Pinpoint the cell where the given text exists, returning its [X, Y] midpoint coordinate. 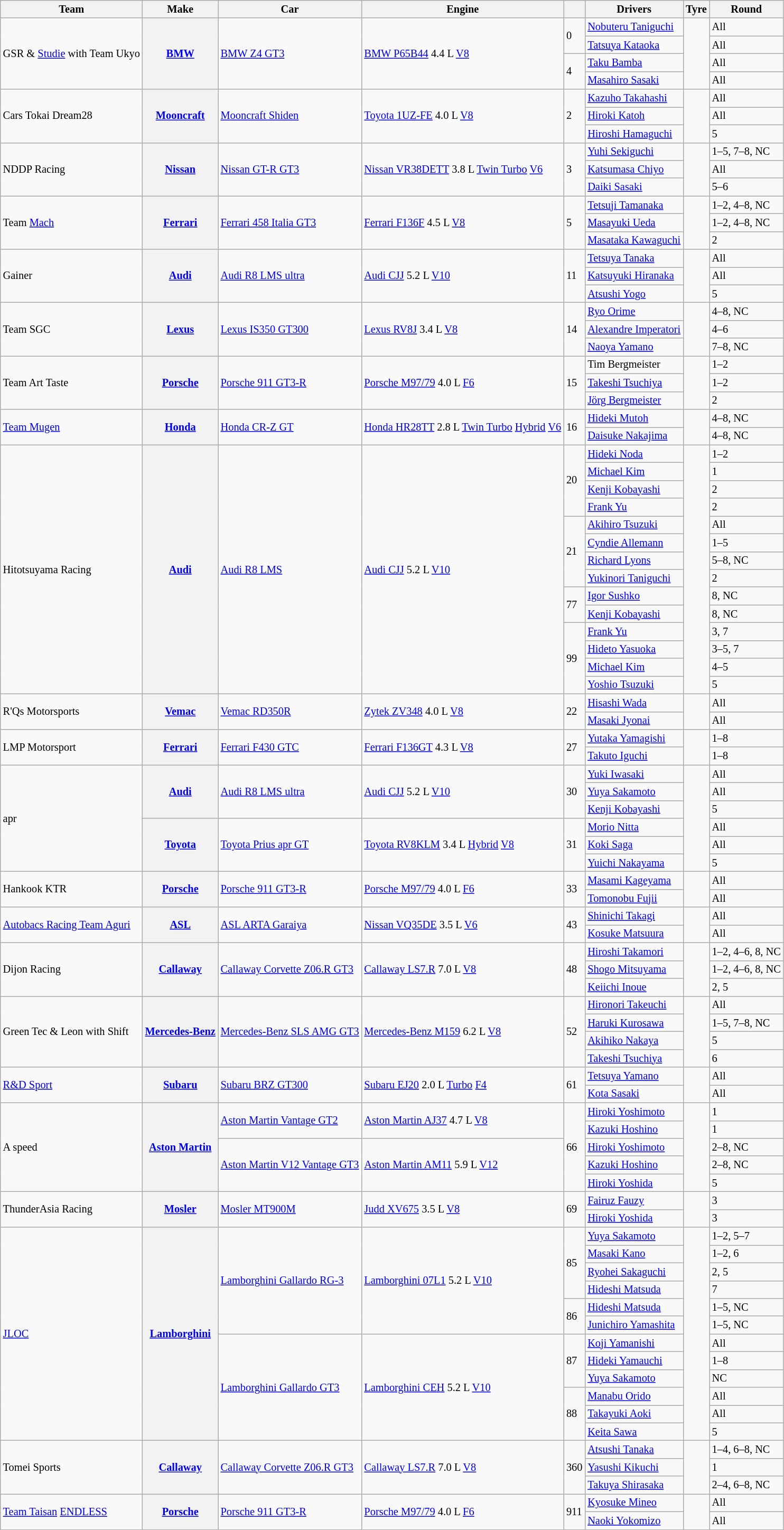
Vemac [181, 711]
Yasushi Kikuchi [634, 1467]
Katsuyuki Hiranaka [634, 276]
43 [574, 925]
Toyota [181, 845]
4–6 [746, 329]
Aston Martin AM11 5.9 L V12 [463, 1164]
Aston Martin Vantage GT2 [290, 1120]
66 [574, 1147]
Kosuke Matsuura [634, 934]
Lexus IS350 GT300 [290, 329]
Atsushi Tanaka [634, 1449]
2–4, 6–8, NC [746, 1485]
Takuya Shirasaka [634, 1485]
Hankook KTR [72, 890]
Mercedes-Benz [181, 1031]
Yukinori Taniguchi [634, 578]
Toyota Prius apr GT [290, 845]
Mercedes-Benz M159 6.2 L V8 [463, 1031]
Tomei Sports [72, 1467]
Lexus [181, 329]
Team Taisan ENDLESS [72, 1511]
61 [574, 1085]
R&D Sport [72, 1085]
Alexandre Imperatori [634, 329]
Lamborghini 07L1 5.2 L V10 [463, 1281]
5–8, NC [746, 561]
NDDP Racing [72, 169]
87 [574, 1361]
15 [574, 382]
Make [181, 9]
Team Mach [72, 223]
Yuhi Sekiguchi [634, 152]
Lamborghini CEH 5.2 L V10 [463, 1387]
Masataka Kawaguchi [634, 240]
911 [574, 1511]
Zytek ZV348 4.0 L V8 [463, 711]
Nobuteru Taniguchi [634, 27]
Haruki Kurosawa [634, 1023]
Takuto Iguchi [634, 756]
20 [574, 481]
Daiki Sasaki [634, 187]
Katsumasa Chiyo [634, 169]
Fairuz Fauzy [634, 1200]
Takayuki Aoki [634, 1414]
Masaki Kano [634, 1254]
Hideki Yamauchi [634, 1360]
Akihiro Tsuzuki [634, 525]
Cyndie Allemann [634, 543]
1–5 [746, 543]
48 [574, 969]
Jörg Bergmeister [634, 400]
Yutaka Yamagishi [634, 738]
30 [574, 791]
27 [574, 747]
Aston Martin V12 Vantage GT3 [290, 1164]
Team SGC [72, 329]
Tomonobu Fujii [634, 898]
14 [574, 329]
Yuichi Nakayama [634, 863]
Green Tec & Leon with Shift [72, 1031]
33 [574, 890]
Ryo Orime [634, 311]
Hisashi Wada [634, 703]
Tatsuya Kataoka [634, 45]
Junichiro Yamashita [634, 1325]
Hitotsuyama Racing [72, 570]
Engine [463, 9]
Nissan VQ35DE 3.5 L V6 [463, 925]
Igor Sushko [634, 596]
Naoya Yamano [634, 347]
0 [574, 36]
BMW Z4 GT3 [290, 54]
ThunderAsia Racing [72, 1209]
GSR & Studie with Team Ukyo [72, 54]
Shogo Mitsuyama [634, 969]
Masaki Jyonai [634, 721]
Team [72, 9]
Hironori Takeuchi [634, 1005]
Car [290, 9]
77 [574, 604]
R'Qs Motorsports [72, 711]
Manabu Orido [634, 1396]
Masami Kageyama [634, 881]
Kyosuke Mineo [634, 1503]
86 [574, 1316]
Masayuki Ueda [634, 222]
Honda HR28TT 2.8 L Twin Turbo Hybrid V6 [463, 427]
Aston Martin [181, 1147]
Ferrari F136GT 4.3 L V8 [463, 747]
Lamborghini [181, 1334]
7–8, NC [746, 347]
Keita Sawa [634, 1432]
Ferrari F430 GTC [290, 747]
Tim Bergmeister [634, 365]
1–2, 5–7 [746, 1236]
apr [72, 818]
Hideto Yasuoka [634, 649]
Honda [181, 427]
Daisuke Nakajima [634, 436]
3, 7 [746, 631]
Mosler [181, 1209]
52 [574, 1031]
3–5, 7 [746, 649]
Ferrari 458 Italia GT3 [290, 223]
Kota Sasaki [634, 1094]
Subaru [181, 1085]
Dijon Racing [72, 969]
Lamborghini Gallardo RG-3 [290, 1281]
ASL ARTA Garaiya [290, 925]
22 [574, 711]
Hiroshi Takamori [634, 951]
21 [574, 552]
Morio Nitta [634, 827]
Lexus RV8J 3.4 L V8 [463, 329]
Gainer [72, 276]
Shinichi Takagi [634, 916]
Kazuho Takahashi [634, 98]
Round [746, 9]
ASL [181, 925]
NC [746, 1378]
Nissan [181, 169]
Ryohei Sakaguchi [634, 1272]
Audi R8 LMS [290, 570]
Koji Yamanishi [634, 1343]
Hiroki Katoh [634, 116]
7 [746, 1290]
BMW [181, 54]
Masahiro Sasaki [634, 80]
Atsushi Yogo [634, 294]
Cars Tokai Dream28 [72, 116]
Hideki Noda [634, 454]
Tetsuji Tamanaka [634, 205]
69 [574, 1209]
Yuki Iwasaki [634, 774]
JLOC [72, 1334]
Keiichi Inoue [634, 987]
Honda CR-Z GT [290, 427]
Team Mugen [72, 427]
6 [746, 1058]
Ferrari F136F 4.5 L V8 [463, 223]
1–2, 6 [746, 1254]
Tetsuya Yamano [634, 1076]
16 [574, 427]
Judd XV675 3.5 L V8 [463, 1209]
Nissan VR38DETT 3.8 L Twin Turbo V6 [463, 169]
Mercedes-Benz SLS AMG GT3 [290, 1031]
31 [574, 845]
Team Art Taste [72, 382]
Lamborghini Gallardo GT3 [290, 1387]
1–4, 6–8, NC [746, 1449]
88 [574, 1414]
Mooncraft [181, 116]
Yoshio Tsuzuki [634, 685]
Hiroshi Hamaguchi [634, 134]
Taku Bamba [634, 62]
Koki Saga [634, 845]
Subaru BRZ GT300 [290, 1085]
Mosler MT900M [290, 1209]
Mooncraft Shiden [290, 116]
LMP Motorsport [72, 747]
85 [574, 1263]
Nissan GT-R GT3 [290, 169]
4–5 [746, 667]
A speed [72, 1147]
Drivers [634, 9]
Toyota 1UZ-FE 4.0 L V8 [463, 116]
Aston Martin AJ37 4.7 L V8 [463, 1120]
Vemac RD350R [290, 711]
Naoki Yokomizo [634, 1520]
Autobacs Racing Team Aguri [72, 925]
Tetsuya Tanaka [634, 258]
Akihiko Nakaya [634, 1040]
Subaru EJ20 2.0 L Turbo F4 [463, 1085]
99 [574, 658]
5–6 [746, 187]
Richard Lyons [634, 561]
Toyota RV8KLM 3.4 L Hybrid V8 [463, 845]
4 [574, 71]
Hideki Mutoh [634, 418]
11 [574, 276]
Tyre [696, 9]
BMW P65B44 4.4 L V8 [463, 54]
360 [574, 1467]
